For the text-containing cell, return its midpoint in [x, y] coordinate format. 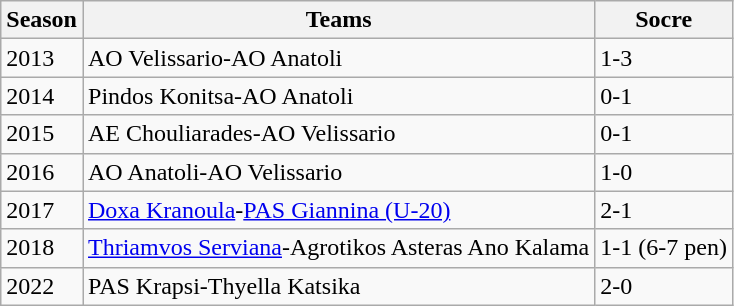
AO Velissario-AO Anatoli [338, 58]
Pindos Konitsa-AO Anatoli [338, 96]
2017 [42, 210]
2-1 [664, 210]
2013 [42, 58]
AO Anatoli-AO Velissario [338, 172]
1-0 [664, 172]
Season [42, 20]
2016 [42, 172]
Doxa Kranoula-PAS Giannina (U-20) [338, 210]
Thriamvos Serviana-Agrotikos Asteras Ano Kalama [338, 248]
2015 [42, 134]
2018 [42, 248]
2022 [42, 286]
PAS Krapsi-Thyella Katsika [338, 286]
1-1 (6-7 pen) [664, 248]
Teams [338, 20]
Socre [664, 20]
2014 [42, 96]
2-0 [664, 286]
AE Chouliarades-AO Velissario [338, 134]
1-3 [664, 58]
